Determine the (x, y) coordinate at the center of the cell enclosing the given text.  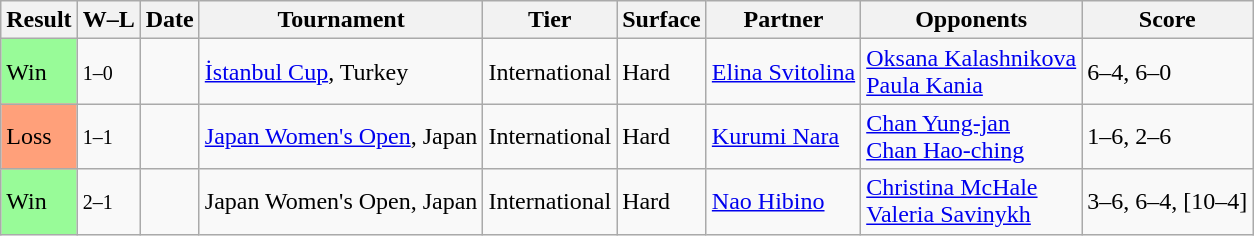
İstanbul Cup, Turkey (341, 72)
1–1 (108, 136)
Elina Svitolina (783, 72)
Christina McHale Valeria Savinykh (972, 202)
1–0 (108, 72)
Tournament (341, 20)
Kurumi Nara (783, 136)
Score (1168, 20)
Surface (662, 20)
3–6, 6–4, [10–4] (1168, 202)
W–L (108, 20)
Chan Yung-jan Chan Hao-ching (972, 136)
Partner (783, 20)
1–6, 2–6 (1168, 136)
Opponents (972, 20)
6–4, 6–0 (1168, 72)
Result (39, 20)
Loss (39, 136)
Nao Hibino (783, 202)
Date (170, 20)
Tier (550, 20)
2–1 (108, 202)
Oksana Kalashnikova Paula Kania (972, 72)
